For the text-containing cell, return its midpoint in [x, y] coordinate format. 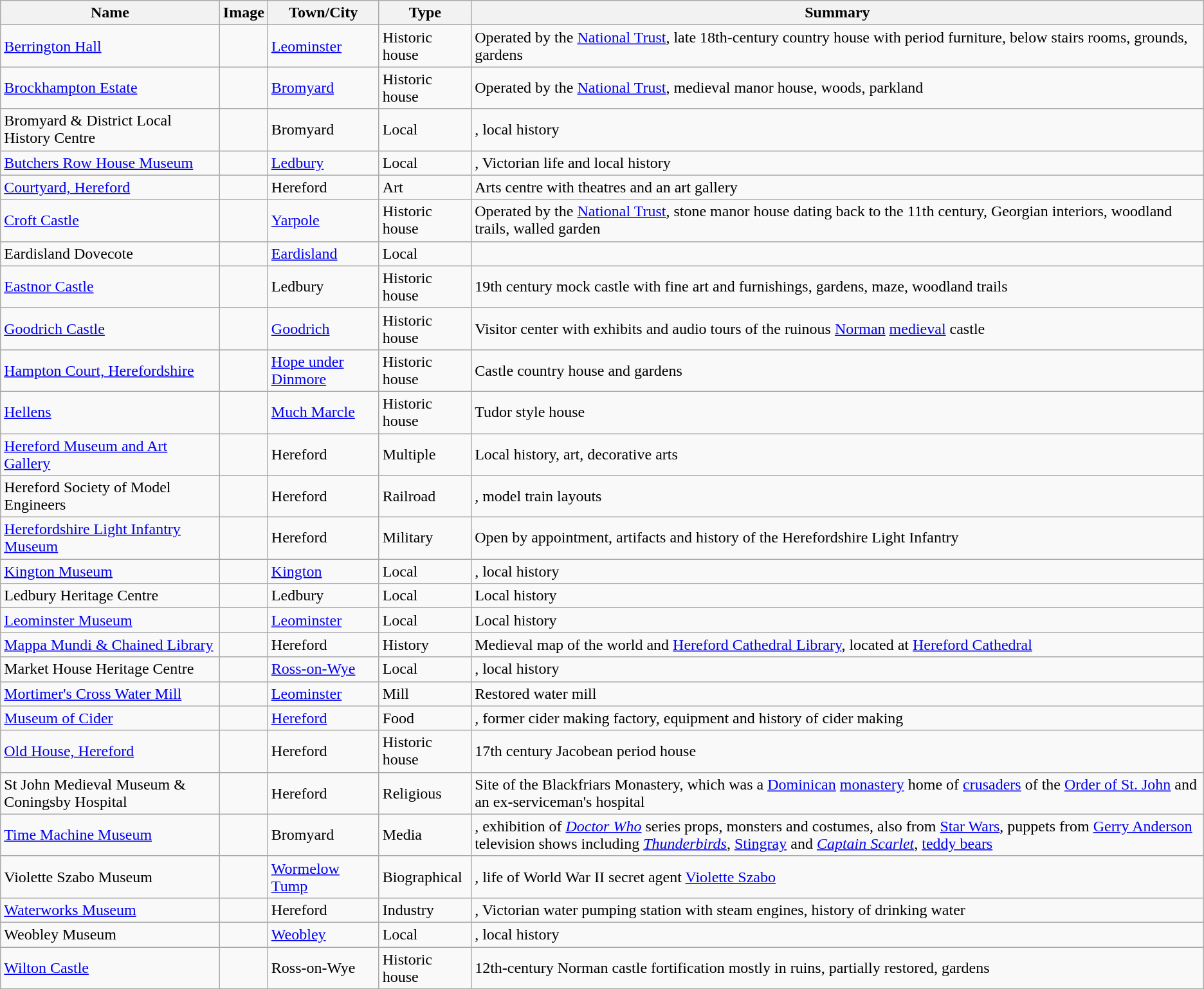
Industry [425, 910]
Image [243, 13]
Open by appointment, artifacts and history of the Herefordshire Light Infantry [837, 538]
Type [425, 13]
Site of the Blackfriars Monastery, which was a Dominican monastery home of crusaders of the Order of St. John and an ex-serviceman's hospital [837, 793]
Museum of Cider [111, 718]
Eardisland Dovecote [111, 254]
Town/City [323, 13]
Weobley Museum [111, 934]
, former cider making factory, equipment and history of cider making [837, 718]
, life of World War II secret agent Violette Szabo [837, 876]
Berrington Hall [111, 46]
Wilton Castle [111, 968]
, model train layouts [837, 497]
Name [111, 13]
Brockhampton Estate [111, 88]
Religious [425, 793]
Tudor style house [837, 412]
Croft Castle [111, 220]
Mortimer's Cross Water Mill [111, 694]
Kington [323, 571]
Eardisland [323, 254]
Art [425, 187]
Mill [425, 694]
Biographical [425, 876]
Herefordshire Light Infantry Museum [111, 538]
Operated by the National Trust, medieval manor house, woods, parkland [837, 88]
Operated by the National Trust, late 18th-century country house with period furniture, below stairs rooms, grounds, gardens [837, 46]
Eastnor Castle [111, 287]
Local history, art, decorative arts [837, 454]
Old House, Hereford [111, 752]
Media [425, 835]
Summary [837, 13]
Arts centre with theatres and an art gallery [837, 187]
Medieval map of the world and Hereford Cathedral Library, located at Hereford Cathedral [837, 645]
Multiple [425, 454]
Bromyard & District Local History Centre [111, 130]
Hereford Museum and Art Gallery [111, 454]
Mappa Mundi & Chained Library [111, 645]
Courtyard, Hereford [111, 187]
Goodrich Castle [111, 328]
Hope under Dinmore [323, 371]
Hampton Court, Herefordshire [111, 371]
Hereford Society of Model Engineers [111, 497]
Hellens [111, 412]
19th century mock castle with fine art and furnishings, gardens, maze, woodland trails [837, 287]
Railroad [425, 497]
Food [425, 718]
Yarpole [323, 220]
Weobley [323, 934]
Waterworks Museum [111, 910]
Castle country house and gardens [837, 371]
, Victorian water pumping station with steam engines, history of drinking water [837, 910]
History [425, 645]
Goodrich [323, 328]
Much Marcle [323, 412]
Market House Heritage Centre [111, 669]
Wormelow Tump [323, 876]
Violette Szabo Museum [111, 876]
, Victorian life and local history [837, 163]
Time Machine Museum [111, 835]
12th-century Norman castle fortification mostly in ruins, partially restored, gardens [837, 968]
Kington Museum [111, 571]
Ledbury Heritage Centre [111, 596]
Restored water mill [837, 694]
Visitor center with exhibits and audio tours of the ruinous Norman medieval castle [837, 328]
Operated by the National Trust, stone manor house dating back to the 11th century, Georgian interiors, woodland trails, walled garden [837, 220]
Military [425, 538]
St John Medieval Museum & Coningsby Hospital [111, 793]
17th century Jacobean period house [837, 752]
Butchers Row House Museum [111, 163]
Leominster Museum [111, 620]
